Locate the cell with the specified text and output its [x, y] center coordinate. 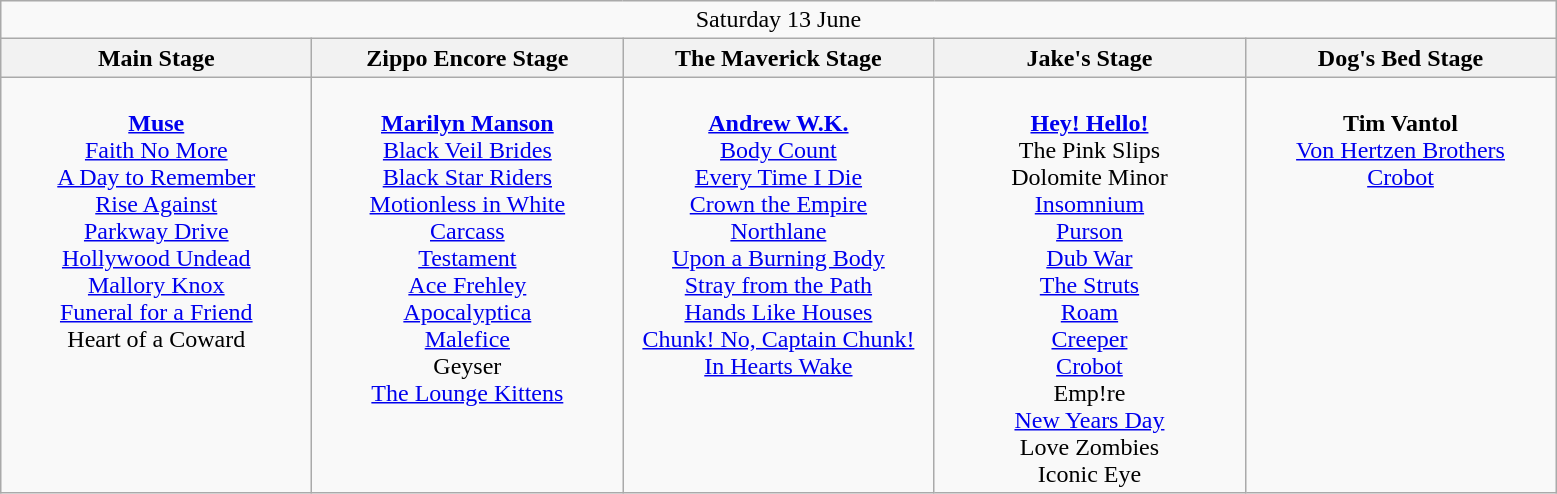
Jake's Stage [1090, 58]
Main Stage [156, 58]
Hey! Hello! The Pink Slips Dolomite Minor Insomnium Purson Dub War The Struts Roam Creeper Crobot Emp!re New Years Day Love Zombies Iconic Eye [1090, 285]
Saturday 13 June [778, 20]
Muse Faith No More A Day to Remember Rise Against Parkway Drive Hollywood Undead Mallory Knox Funeral for a Friend Heart of a Coward [156, 285]
Zippo Encore Stage [468, 58]
The Maverick Stage [778, 58]
Tim Vantol Von Hertzen Brothers Crobot [1400, 285]
Marilyn Manson Black Veil Brides Black Star Riders Motionless in White Carcass Testament Ace Frehley Apocalyptica Malefice Geyser The Lounge Kittens [468, 285]
Dog's Bed Stage [1400, 58]
